For the text-containing cell, return its midpoint in [X, Y] coordinate format. 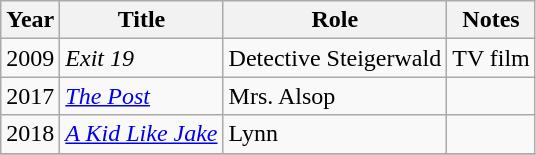
TV film [492, 58]
2018 [30, 134]
2017 [30, 96]
Detective Steigerwald [335, 58]
Lynn [335, 134]
The Post [142, 96]
Notes [492, 20]
Exit 19 [142, 58]
Role [335, 20]
Year [30, 20]
Title [142, 20]
A Kid Like Jake [142, 134]
Mrs. Alsop [335, 96]
2009 [30, 58]
